Find where the given text appears and provide that cell's center as [x, y] coordinate. 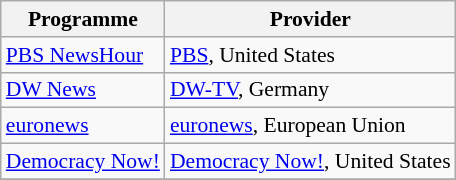
Democracy Now!, United States [310, 162]
euronews [83, 126]
Democracy Now! [83, 162]
DW News [83, 90]
Provider [310, 19]
PBS, United States [310, 55]
euronews, European Union [310, 126]
Programme [83, 19]
DW-TV, Germany [310, 90]
PBS NewsHour [83, 55]
